Identify which cell holds the provided text, then report its (x, y) central coordinate. 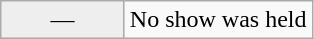
No show was held (218, 20)
— (63, 20)
